Determine the [X, Y] coordinate at the center of the cell enclosing the given text.  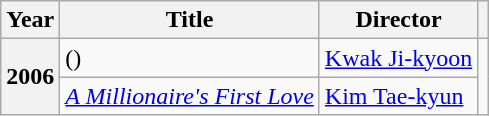
Title [190, 20]
Kim Tae-kyun [398, 96]
2006 [30, 77]
A Millionaire's First Love [190, 96]
Kwak Ji-kyoon [398, 58]
Year [30, 20]
() [190, 58]
Director [398, 20]
